Return the (X, Y) coordinate for the center point of the cell that contains the specified text.  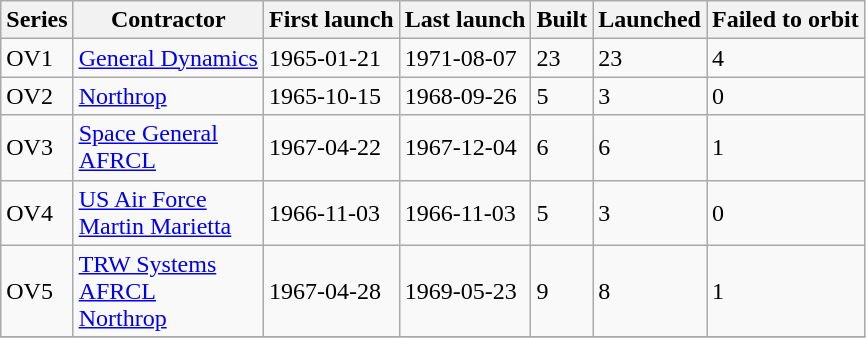
9 (562, 291)
1967-12-04 (465, 148)
TRW SystemsAFRCLNorthrop (168, 291)
OV1 (37, 58)
1971-08-07 (465, 58)
Failed to orbit (785, 20)
8 (650, 291)
4 (785, 58)
Built (562, 20)
Contractor (168, 20)
1969-05-23 (465, 291)
Space GeneralAFRCL (168, 148)
OV5 (37, 291)
Launched (650, 20)
1965-01-21 (331, 58)
OV3 (37, 148)
US Air ForceMartin Marietta (168, 212)
Last launch (465, 20)
1965-10-15 (331, 96)
1968-09-26 (465, 96)
OV2 (37, 96)
Series (37, 20)
First launch (331, 20)
OV4 (37, 212)
1967-04-28 (331, 291)
Northrop (168, 96)
General Dynamics (168, 58)
1967-04-22 (331, 148)
